Extract the (x, y) coordinate from the center of the cell holding the provided text.  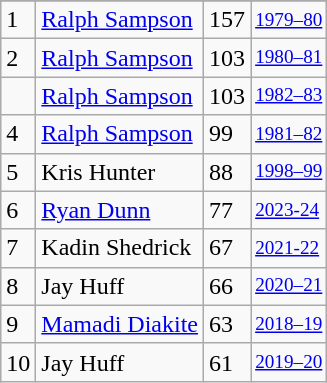
9 (18, 324)
88 (228, 172)
61 (228, 362)
6 (18, 210)
1998–99 (289, 172)
1981–82 (289, 134)
1979–80 (289, 20)
1980–81 (289, 58)
8 (18, 286)
66 (228, 286)
Ryan Dunn (120, 210)
10 (18, 362)
2021-22 (289, 248)
77 (228, 210)
1 (18, 20)
2020–21 (289, 286)
2 (18, 58)
5 (18, 172)
63 (228, 324)
Mamadi Diakite (120, 324)
2018–19 (289, 324)
67 (228, 248)
1982–83 (289, 96)
99 (228, 134)
157 (228, 20)
7 (18, 248)
2023-24 (289, 210)
Kris Hunter (120, 172)
4 (18, 134)
2019–20 (289, 362)
Kadin Shedrick (120, 248)
